Provide the [x, y] coordinate of the cell's center where the given text is located.  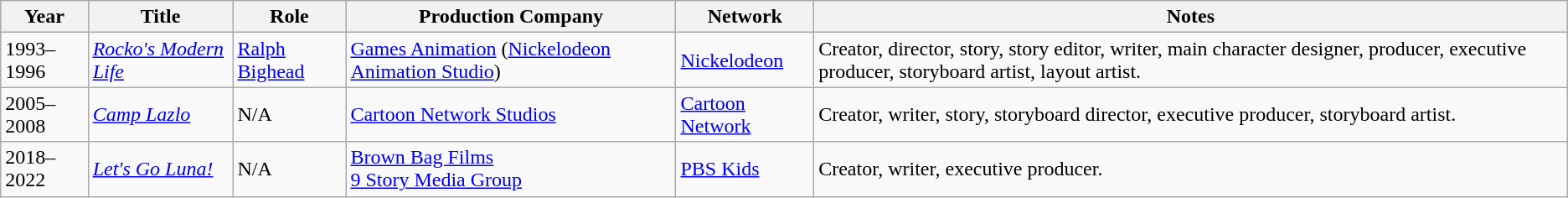
Creator, writer, executive producer. [1191, 169]
PBS Kids [745, 169]
Ralph Bighead [290, 60]
Brown Bag Films9 Story Media Group [511, 169]
Camp Lazlo [161, 114]
1993–1996 [44, 60]
Production Company [511, 17]
Rocko's Modern Life [161, 60]
2018–2022 [44, 169]
Network [745, 17]
Title [161, 17]
Games Animation (Nickelodeon Animation Studio) [511, 60]
Let's Go Luna! [161, 169]
Role [290, 17]
Cartoon Network [745, 114]
Cartoon Network Studios [511, 114]
Nickelodeon [745, 60]
2005–2008 [44, 114]
Notes [1191, 17]
Creator, writer, story, storyboard director, executive producer, storyboard artist. [1191, 114]
Year [44, 17]
Creator, director, story, story editor, writer, main character designer, producer, executive producer, storyboard artist, layout artist. [1191, 60]
